Search for the cell housing the specified text and yield its (x, y) center coordinate. 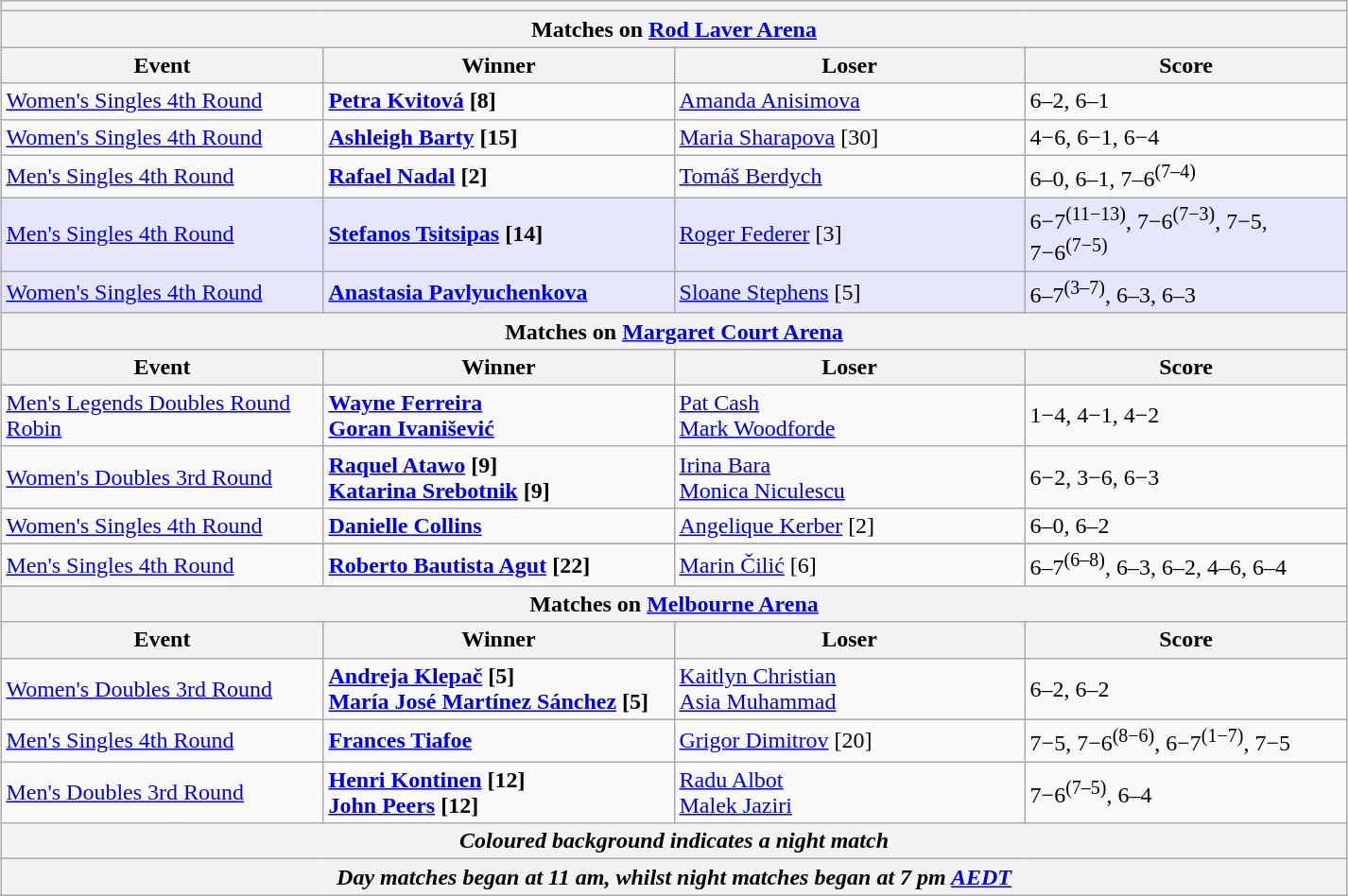
Marin Čilić [6] (849, 565)
Roger Federer [3] (849, 234)
6−7(11−13), 7−6(7−3), 7−5, 7−6(7−5) (1185, 234)
6–2, 6–2 (1185, 688)
Anastasia Pavlyuchenkova (499, 293)
Rafael Nadal [2] (499, 176)
6–0, 6–1, 7–6(7–4) (1185, 176)
Danielle Collins (499, 526)
4−6, 6−1, 6−4 (1185, 137)
Stefanos Tsitsipas [14] (499, 234)
Roberto Bautista Agut [22] (499, 565)
Henri Kontinen [12] John Peers [12] (499, 792)
Raquel Atawo [9] Katarina Srebotnik [9] (499, 476)
6−2, 3−6, 6−3 (1185, 476)
Day matches began at 11 am, whilst night matches began at 7 pm AEDT (674, 877)
6–2, 6–1 (1185, 101)
7−6(7–5), 6–4 (1185, 792)
Pat Cash Mark Woodforde (849, 416)
Wayne Ferreira Goran Ivanišević (499, 416)
Men's Legends Doubles Round Robin (163, 416)
Andreja Klepač [5] María José Martínez Sánchez [5] (499, 688)
Amanda Anisimova (849, 101)
Frances Tiafoe (499, 741)
Irina Bara Monica Niculescu (849, 476)
Grigor Dimitrov [20] (849, 741)
Sloane Stephens [5] (849, 293)
Maria Sharapova [30] (849, 137)
Radu Albot Malek Jaziri (849, 792)
6–7(3–7), 6–3, 6–3 (1185, 293)
Matches on Rod Laver Arena (674, 29)
Angelique Kerber [2] (849, 526)
Ashleigh Barty [15] (499, 137)
6–7(6–8), 6–3, 6–2, 4–6, 6–4 (1185, 565)
Tomáš Berdych (849, 176)
1−4, 4−1, 4−2 (1185, 416)
6–0, 6–2 (1185, 526)
Matches on Margaret Court Arena (674, 331)
Men's Doubles 3rd Round (163, 792)
Kaitlyn Christian Asia Muhammad (849, 688)
Matches on Melbourne Arena (674, 604)
Coloured background indicates a night match (674, 841)
7−5, 7−6(8−6), 6−7(1−7), 7−5 (1185, 741)
Petra Kvitová [8] (499, 101)
